Search for the cell housing the specified text and yield its (x, y) center coordinate. 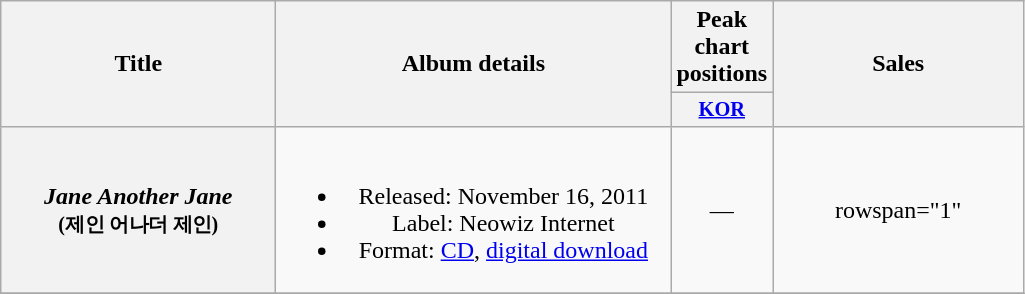
— (722, 210)
KOR (722, 110)
rowspan="1" (898, 210)
Jane Another Jane (제인 어나더 제인) (138, 210)
Title (138, 64)
Peak chart positions (722, 47)
Album details (474, 64)
Released: November 16, 2011Label: Neowiz InternetFormat: CD, digital download (474, 210)
Sales (898, 64)
